From the cell containing the given text, extract its center point as (X, Y) coordinate. 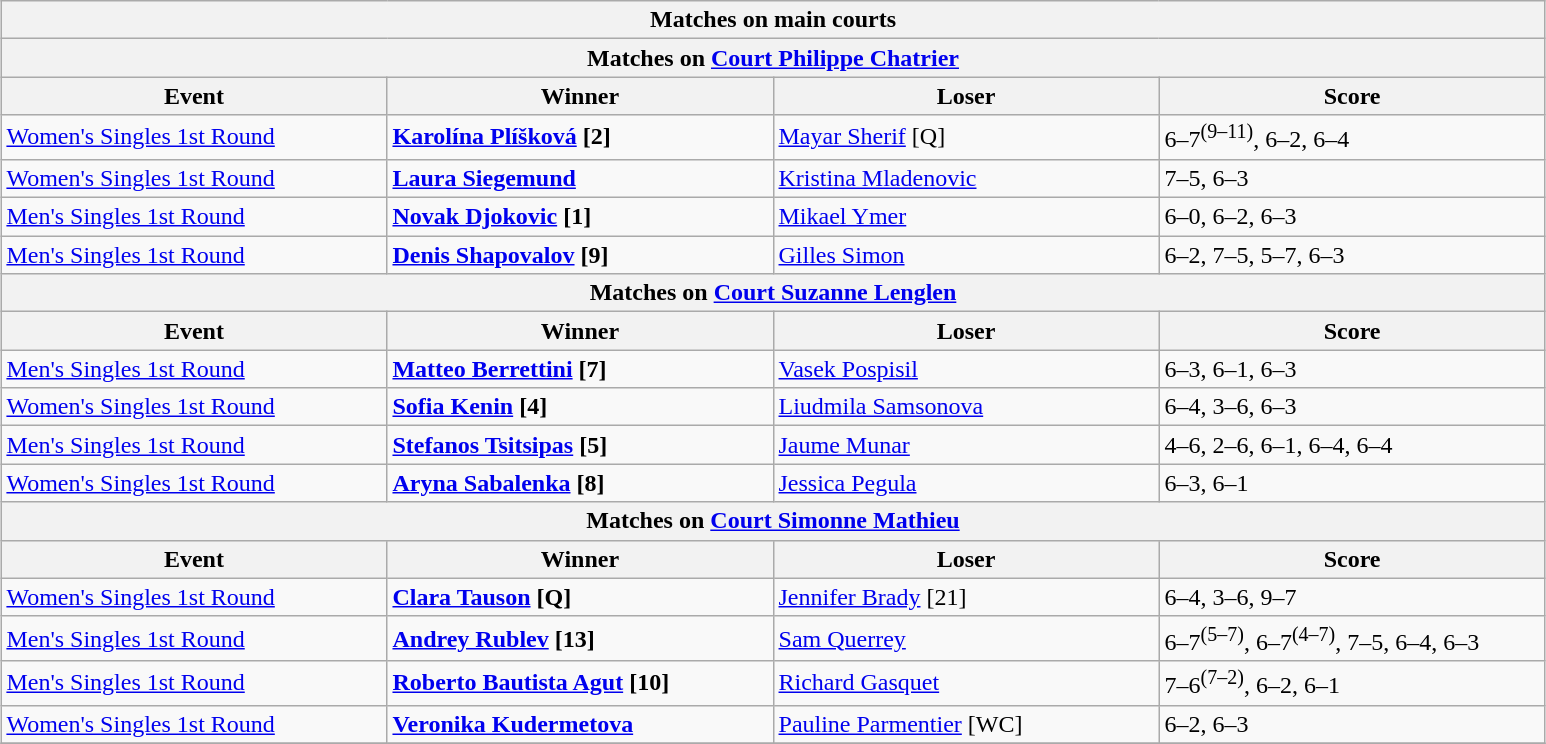
6–2, 7–5, 5–7, 6–3 (1352, 255)
6–4, 3–6, 6–3 (1352, 407)
6–3, 6–1 (1352, 483)
Matches on Court Simonne Mathieu (773, 521)
Denis Shapovalov [9] (580, 255)
6–7(9–11), 6–2, 6–4 (1352, 138)
Matteo Berrettini [7] (580, 369)
7–6(7–2), 6–2, 6–1 (1352, 684)
Andrey Rublev [13] (580, 638)
Sam Querrey (966, 638)
Laura Siegemund (580, 178)
Roberto Bautista Agut [10] (580, 684)
7–5, 6–3 (1352, 178)
6–0, 6–2, 6–3 (1352, 217)
6–7(5–7), 6–7(4–7), 7–5, 6–4, 6–3 (1352, 638)
Jaume Munar (966, 445)
Stefanos Tsitsipas [5] (580, 445)
Matches on main courts (773, 20)
6–3, 6–1, 6–3 (1352, 369)
Kristina Mladenovic (966, 178)
4–6, 2–6, 6–1, 6–4, 6–4 (1352, 445)
Richard Gasquet (966, 684)
Pauline Parmentier [WC] (966, 724)
Mikael Ymer (966, 217)
Matches on Court Suzanne Lenglen (773, 293)
Clara Tauson [Q] (580, 597)
Veronika Kudermetova (580, 724)
Jessica Pegula (966, 483)
Mayar Sherif [Q] (966, 138)
6–2, 6–3 (1352, 724)
Aryna Sabalenka [8] (580, 483)
6–4, 3–6, 9–7 (1352, 597)
Novak Djokovic [1] (580, 217)
Liudmila Samsonova (966, 407)
Vasek Pospisil (966, 369)
Karolína Plíšková [2] (580, 138)
Gilles Simon (966, 255)
Jennifer Brady [21] (966, 597)
Sofia Kenin [4] (580, 407)
Matches on Court Philippe Chatrier (773, 58)
